Capture the cell that displays the provided text and extract its [X, Y] central coordinate. 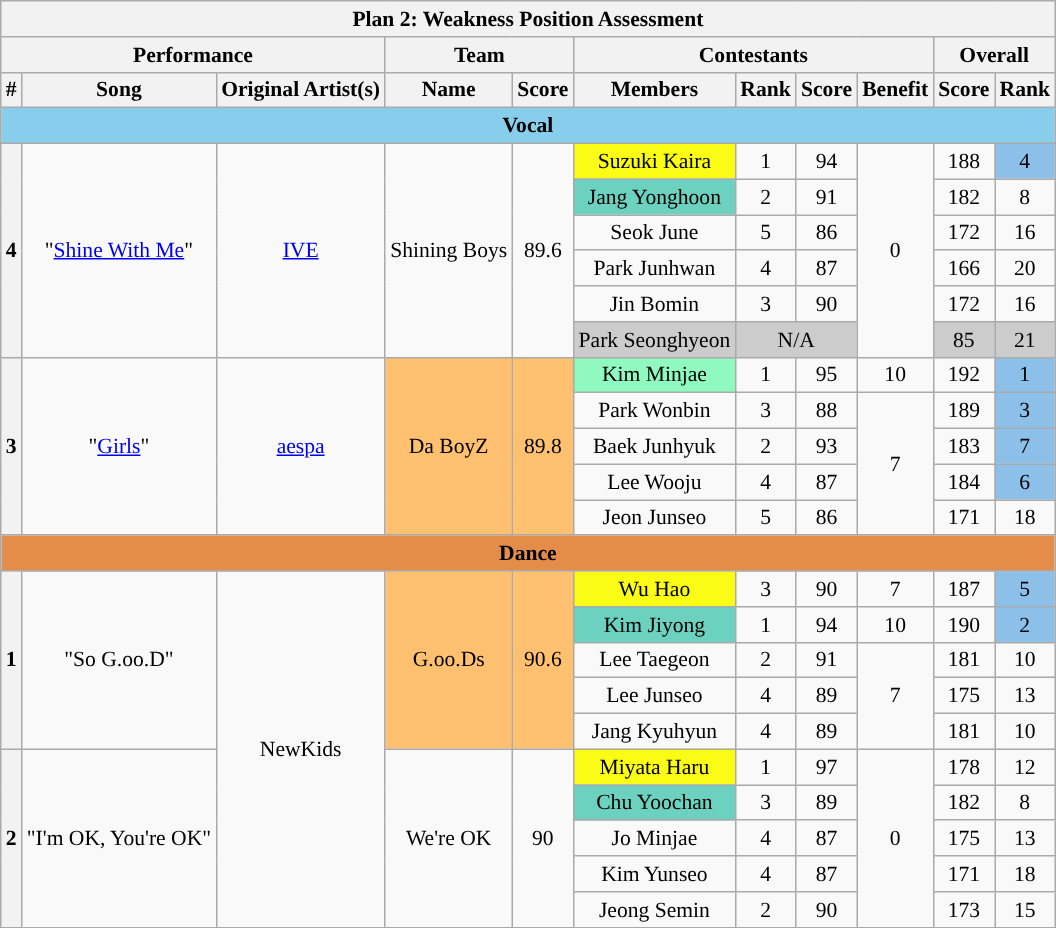
Jin Bomin [654, 304]
Park Wonbin [654, 411]
Dance [528, 554]
190 [964, 625]
Contestants [753, 55]
Vocal [528, 126]
189 [964, 411]
95 [826, 375]
Kim Minjae [654, 375]
Da BoyZ [448, 446]
15 [1024, 910]
Kim Yunseo [654, 874]
89.8 [542, 446]
89.6 [542, 251]
Park Junhwan [654, 269]
Suzuki Kaira [654, 162]
93 [826, 447]
85 [964, 340]
Performance [193, 55]
Lee Taegeon [654, 660]
Park Seonghyeon [654, 340]
Lee Junseo [654, 696]
88 [826, 411]
IVE [300, 251]
"So G.oo.D" [119, 660]
Overall [994, 55]
# [12, 90]
Wu Hao [654, 589]
6 [1024, 482]
Baek Junhyuk [654, 447]
"Girls" [119, 446]
12 [1024, 767]
183 [964, 447]
178 [964, 767]
Seok June [654, 233]
192 [964, 375]
97 [826, 767]
187 [964, 589]
Plan 2: Weakness Position Assessment [528, 19]
Benefit [895, 90]
Chu Yoochan [654, 803]
184 [964, 482]
173 [964, 910]
Shining Boys [448, 251]
188 [964, 162]
166 [964, 269]
aespa [300, 446]
Original Artist(s) [300, 90]
Lee Wooju [654, 482]
Jang Kyuhyun [654, 732]
Kim Jiyong [654, 625]
We're OK [448, 838]
"I'm OK, You're OK" [119, 838]
Jang Yonghoon [654, 197]
Jeon Junseo [654, 518]
21 [1024, 340]
N/A [796, 340]
Name [448, 90]
Jo Minjae [654, 839]
"Shine With Me" [119, 251]
Miyata Haru [654, 767]
Members [654, 90]
Song [119, 90]
90.6 [542, 660]
NewKids [300, 749]
Team [479, 55]
Jeong Semin [654, 910]
G.oo.Ds [448, 660]
20 [1024, 269]
